Pinpoint the cell where the given text exists, returning its [x, y] midpoint coordinate. 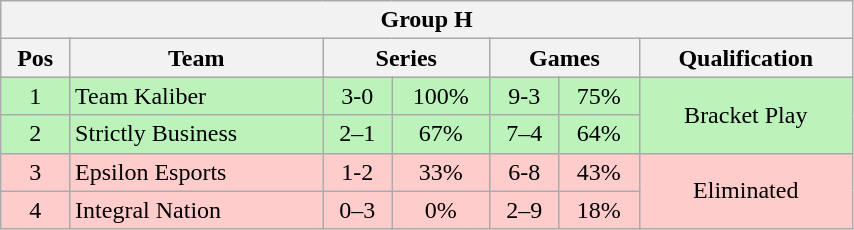
Team Kaliber [196, 96]
3-0 [358, 96]
Bracket Play [746, 115]
Epsilon Esports [196, 172]
2 [36, 134]
1 [36, 96]
4 [36, 210]
9-3 [524, 96]
Integral Nation [196, 210]
64% [600, 134]
Strictly Business [196, 134]
Group H [427, 20]
Games [564, 58]
33% [441, 172]
Eliminated [746, 191]
100% [441, 96]
43% [600, 172]
3 [36, 172]
2–9 [524, 210]
0% [441, 210]
7–4 [524, 134]
18% [600, 210]
Series [406, 58]
6-8 [524, 172]
Team [196, 58]
0–3 [358, 210]
Qualification [746, 58]
Pos [36, 58]
1-2 [358, 172]
75% [600, 96]
2–1 [358, 134]
67% [441, 134]
